Output the (X, Y) coordinate of the center of the cell containing the given text.  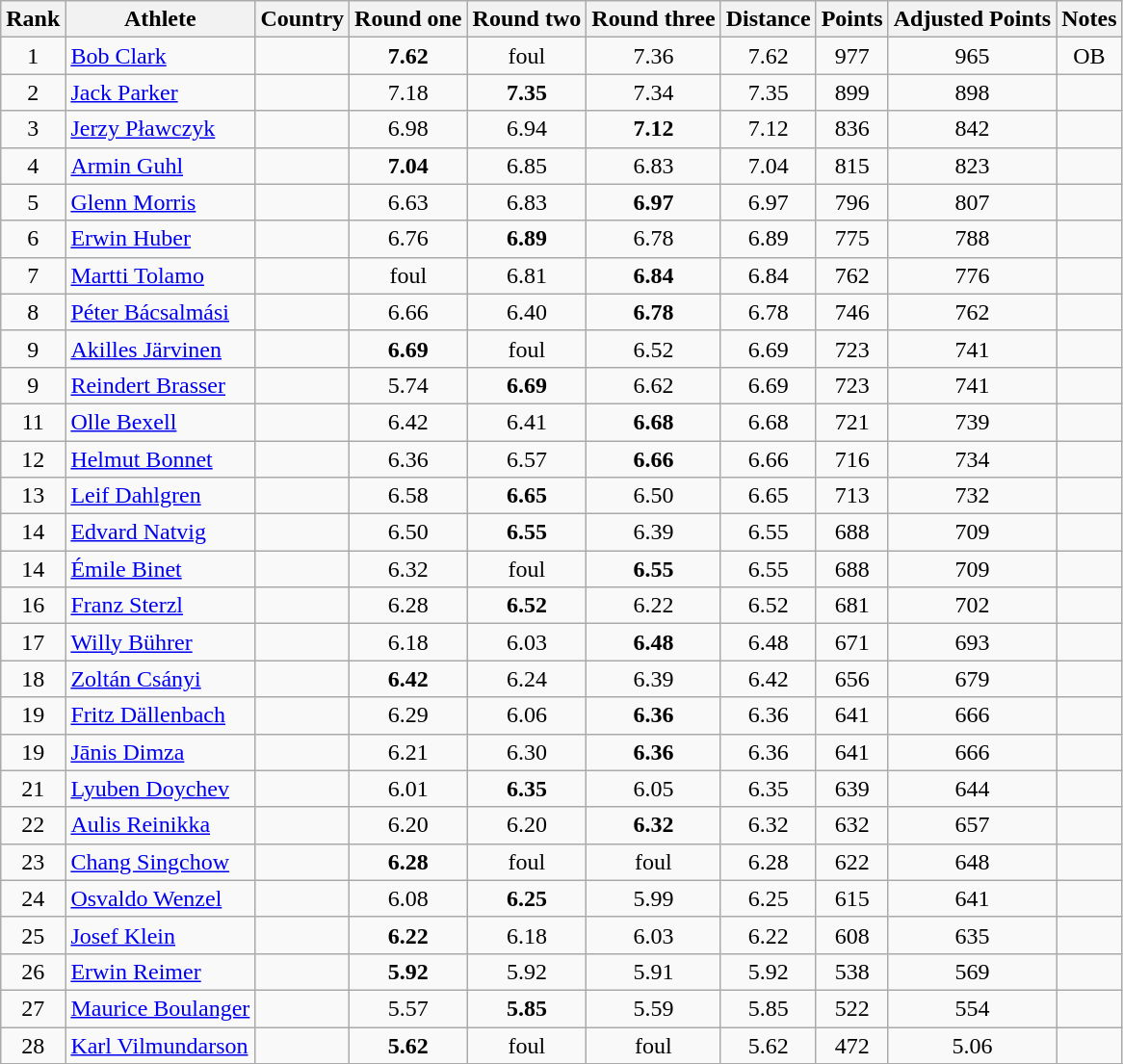
6.98 (408, 129)
Distance (769, 19)
6.76 (408, 239)
775 (851, 239)
Maurice Boulanger (160, 1008)
Helmut Bonnet (160, 459)
898 (972, 92)
6.21 (408, 752)
648 (972, 862)
554 (972, 1008)
Glenn Morris (160, 202)
7.36 (653, 56)
899 (851, 92)
6.63 (408, 202)
Osvaldo Wenzel (160, 898)
807 (972, 202)
977 (851, 56)
Josef Klein (160, 935)
6.30 (527, 752)
6.62 (653, 385)
Willy Bührer (160, 642)
615 (851, 898)
11 (33, 422)
836 (851, 129)
681 (851, 606)
13 (33, 496)
Aulis Reinikka (160, 825)
776 (972, 275)
Jack Parker (160, 92)
6.05 (653, 789)
Bob Clark (160, 56)
Martti Tolamo (160, 275)
5.74 (408, 385)
608 (851, 935)
6.01 (408, 789)
28 (33, 1045)
22 (33, 825)
693 (972, 642)
Péter Bácsalmási (160, 312)
Chang Singchow (160, 862)
679 (972, 679)
Notes (1089, 19)
Athlete (160, 19)
Émile Binet (160, 569)
12 (33, 459)
7 (33, 275)
5.91 (653, 972)
746 (851, 312)
Karl Vilmundarson (160, 1045)
734 (972, 459)
472 (851, 1045)
6.06 (527, 715)
Round three (653, 19)
842 (972, 129)
8 (33, 312)
639 (851, 789)
Akilles Järvinen (160, 349)
788 (972, 239)
644 (972, 789)
6.81 (527, 275)
622 (851, 862)
671 (851, 642)
Points (851, 19)
716 (851, 459)
796 (851, 202)
21 (33, 789)
Zoltán Csányi (160, 679)
Jānis Dimza (160, 752)
657 (972, 825)
23 (33, 862)
1 (33, 56)
6.85 (527, 166)
6.94 (527, 129)
26 (33, 972)
24 (33, 898)
6.41 (527, 422)
Lyuben Doychev (160, 789)
3 (33, 129)
702 (972, 606)
6 (33, 239)
27 (33, 1008)
569 (972, 972)
721 (851, 422)
Rank (33, 19)
Erwin Huber (160, 239)
17 (33, 642)
16 (33, 606)
632 (851, 825)
2 (33, 92)
739 (972, 422)
6.29 (408, 715)
965 (972, 56)
Erwin Reimer (160, 972)
6.24 (527, 679)
815 (851, 166)
6.58 (408, 496)
25 (33, 935)
Fritz Dällenbach (160, 715)
Reindert Brasser (160, 385)
18 (33, 679)
Olle Bexell (160, 422)
6.40 (527, 312)
538 (851, 972)
7.34 (653, 92)
5.06 (972, 1045)
Franz Sterzl (160, 606)
7.18 (408, 92)
Adjusted Points (972, 19)
5.59 (653, 1008)
5 (33, 202)
6.08 (408, 898)
Leif Dahlgren (160, 496)
656 (851, 679)
Armin Guhl (160, 166)
732 (972, 496)
Round two (527, 19)
5.57 (408, 1008)
713 (851, 496)
Jerzy Pławczyk (160, 129)
Country (302, 19)
635 (972, 935)
Edvard Natvig (160, 532)
OB (1089, 56)
5.99 (653, 898)
6.57 (527, 459)
522 (851, 1008)
823 (972, 166)
4 (33, 166)
Round one (408, 19)
